Scan for the cell matching the given text and deliver its [X, Y] coordinate at center. 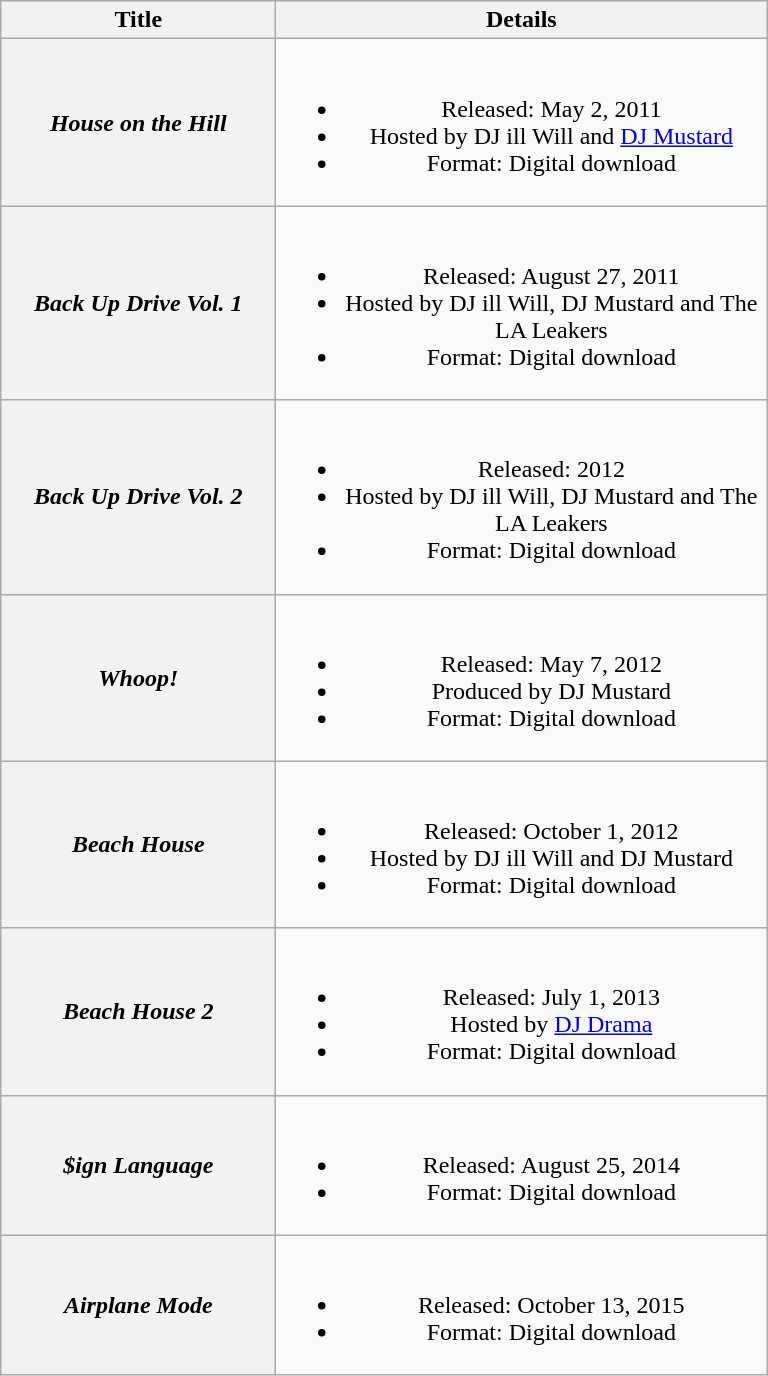
$ign Language [138, 1165]
Whoop! [138, 678]
Released: October 13, 2015Format: Digital download [522, 1305]
Airplane Mode [138, 1305]
Details [522, 20]
Released: May 2, 2011Hosted by DJ ill Will and DJ MustardFormat: Digital download [522, 122]
Released: August 27, 2011Hosted by DJ ill Will, DJ Mustard and The LA LeakersFormat: Digital download [522, 303]
Released: May 7, 2012Produced by DJ MustardFormat: Digital download [522, 678]
Back Up Drive Vol. 2 [138, 497]
Title [138, 20]
Beach House [138, 844]
Released: August 25, 2014Format: Digital download [522, 1165]
Back Up Drive Vol. 1 [138, 303]
Beach House 2 [138, 1012]
Released: October 1, 2012Hosted by DJ ill Will and DJ MustardFormat: Digital download [522, 844]
Released: July 1, 2013Hosted by DJ DramaFormat: Digital download [522, 1012]
Released: 2012Hosted by DJ ill Will, DJ Mustard and The LA LeakersFormat: Digital download [522, 497]
House on the Hill [138, 122]
